Capture the cell that displays the provided text and extract its [X, Y] central coordinate. 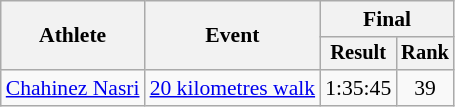
Final [387, 19]
Event [233, 36]
20 kilometres walk [233, 88]
Chahinez Nasri [73, 88]
Rank [425, 54]
1:35:45 [358, 88]
39 [425, 88]
Athlete [73, 36]
Result [358, 54]
